Locate the cell with the specified text and output its [X, Y] center coordinate. 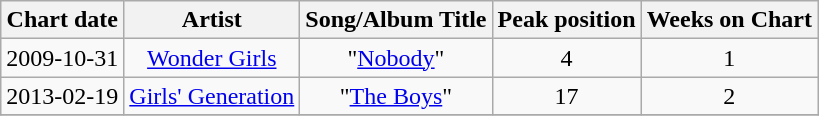
Weeks on Chart [729, 20]
Song/Album Title [396, 20]
17 [566, 96]
1 [729, 58]
"Nobody" [396, 58]
Chart date [62, 20]
Artist [212, 20]
Peak position [566, 20]
Wonder Girls [212, 58]
2 [729, 96]
2009-10-31 [62, 58]
4 [566, 58]
Girls' Generation [212, 96]
2013-02-19 [62, 96]
"The Boys" [396, 96]
